Find where the given text appears and provide that cell's center as [X, Y] coordinate. 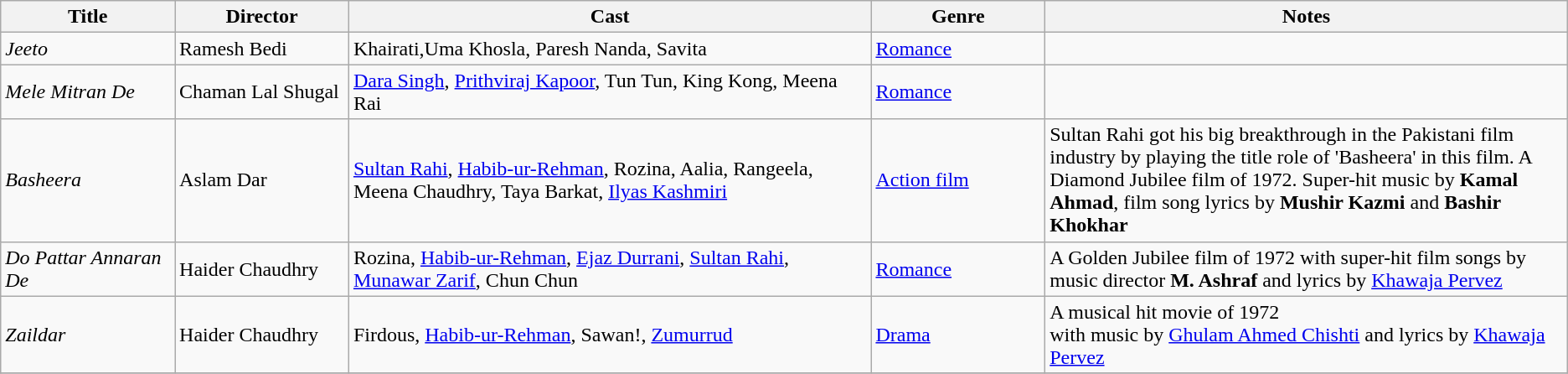
Khairati,Uma Khosla, Paresh Nanda, Savita [610, 49]
Firdous, Habib-ur-Rehman, Sawan!, Zumurrud [610, 335]
Drama [958, 335]
Aslam Dar [262, 180]
Rozina, Habib-ur-Rehman, Ejaz Durrani, Sultan Rahi, Munawar Zarif, Chun Chun [610, 268]
Zaildar [88, 335]
Basheera [88, 180]
Director [262, 17]
Jeeto [88, 49]
Action film [958, 180]
Cast [610, 17]
Mele Mitran De [88, 92]
Title [88, 17]
Dara Singh, Prithviraj Kapoor, Tun Tun, King Kong, Meena Rai [610, 92]
A Golden Jubilee film of 1972 with super-hit film songs by music director M. Ashraf and lyrics by Khawaja Pervez [1307, 268]
Ramesh Bedi [262, 49]
Genre [958, 17]
Do Pattar Annaran De [88, 268]
Chaman Lal Shugal [262, 92]
Sultan Rahi, Habib-ur-Rehman, Rozina, Aalia, Rangeela, Meena Chaudhry, Taya Barkat, Ilyas Kashmiri [610, 180]
Notes [1307, 17]
A musical hit movie of 1972with music by Ghulam Ahmed Chishti and lyrics by Khawaja Pervez [1307, 335]
